Pinpoint the cell where the given text exists, returning its [X, Y] midpoint coordinate. 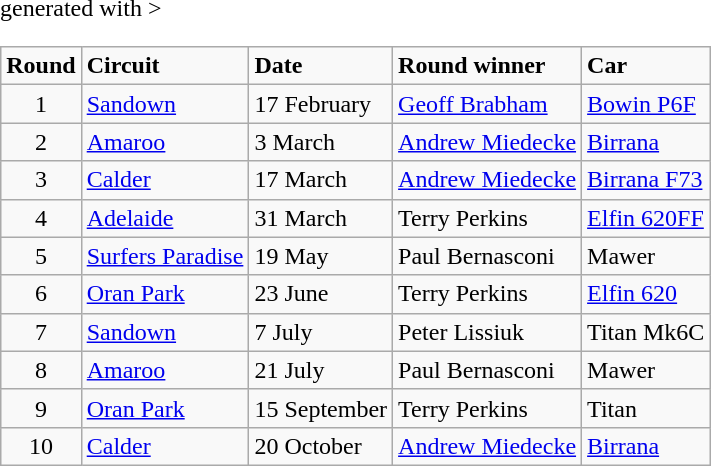
10 [41, 446]
8 [41, 370]
17 March [321, 180]
20 October [321, 446]
Surfers Paradise [165, 256]
4 [41, 218]
19 May [321, 256]
Peter Lissiuk [488, 332]
Titan [646, 408]
9 [41, 408]
21 July [321, 370]
7 [41, 332]
Bowin P6F [646, 104]
Round winner [488, 66]
Birrana F73 [646, 180]
2 [41, 142]
Elfin 620FF [646, 218]
Round [41, 66]
1 [41, 104]
Adelaide [165, 218]
17 February [321, 104]
3 March [321, 142]
Elfin 620 [646, 294]
5 [41, 256]
31 March [321, 218]
Circuit [165, 66]
Geoff Brabham [488, 104]
6 [41, 294]
Date [321, 66]
7 July [321, 332]
3 [41, 180]
23 June [321, 294]
15 September [321, 408]
Titan Mk6C [646, 332]
Car [646, 66]
